Return (X, Y) of the center of cell containing provided text 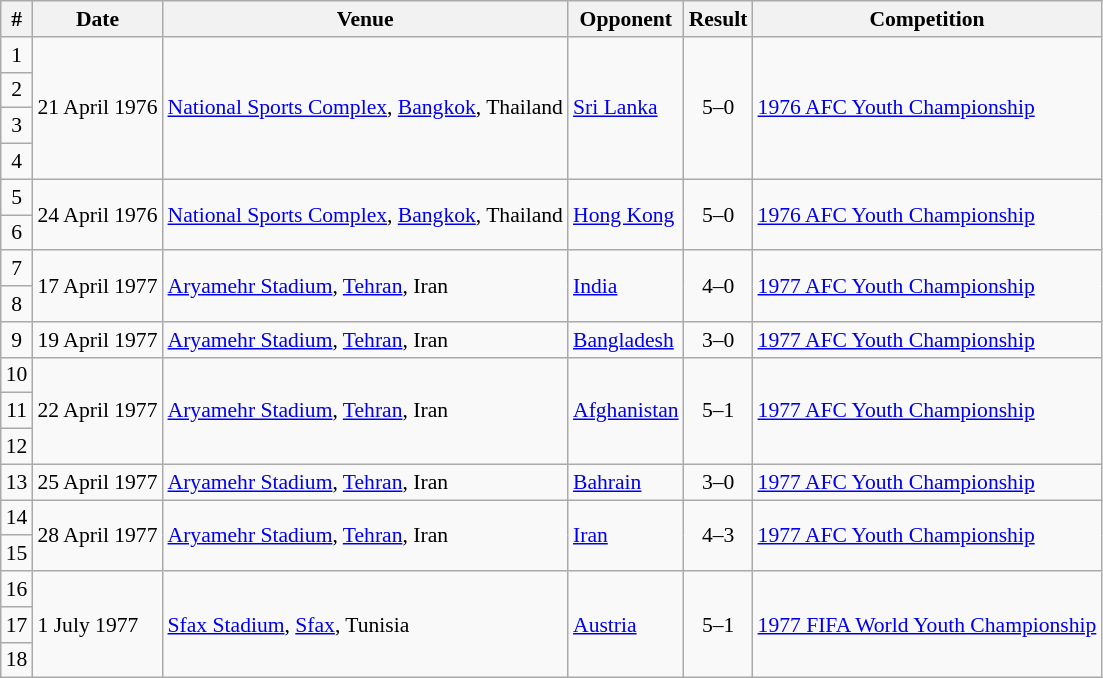
Bahrain (626, 482)
2 (17, 90)
4–0 (718, 286)
15 (17, 554)
Iran (626, 536)
10 (17, 375)
Afghanistan (626, 410)
Hong Kong (626, 214)
Sfax Stadium, Sfax, Tunisia (366, 624)
Opponent (626, 19)
Austria (626, 624)
1 July 1977 (97, 624)
17 April 1977 (97, 286)
13 (17, 482)
4–3 (718, 536)
28 April 1977 (97, 536)
3 (17, 126)
16 (17, 589)
21 April 1976 (97, 108)
8 (17, 304)
22 April 1977 (97, 410)
6 (17, 233)
India (626, 286)
4 (17, 162)
Result (718, 19)
11 (17, 411)
12 (17, 447)
Date (97, 19)
5 (17, 197)
17 (17, 625)
Venue (366, 19)
Bangladesh (626, 340)
18 (17, 660)
1 (17, 55)
25 April 1977 (97, 482)
19 April 1977 (97, 340)
9 (17, 340)
1977 FIFA World Youth Championship (928, 624)
# (17, 19)
24 April 1976 (97, 214)
Competition (928, 19)
Sri Lanka (626, 108)
14 (17, 518)
7 (17, 269)
